Capture the cell that displays the provided text and extract its (X, Y) central coordinate. 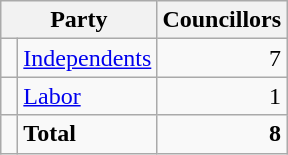
8 (222, 134)
Councillors (222, 20)
Independents (88, 58)
7 (222, 58)
Total (88, 134)
Party (79, 20)
1 (222, 96)
Labor (88, 96)
